Locate the cell with the specified text and output its [x, y] center coordinate. 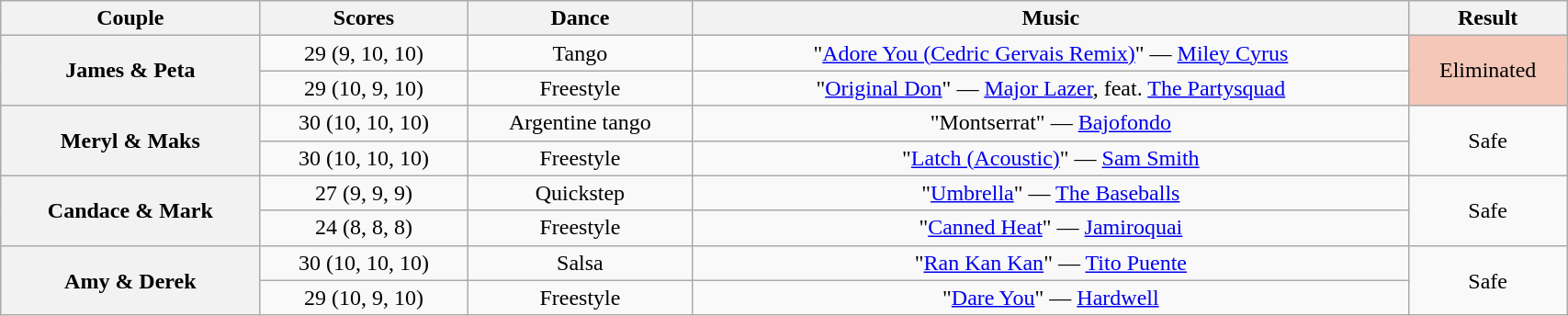
Tango [581, 53]
"Dare You" — Hardwell [1051, 298]
"Original Don" — Major Lazer, feat. The Partysquad [1051, 88]
29 (9, 10, 10) [364, 53]
James & Peta [130, 71]
"Latch (Acoustic)" — Sam Smith [1051, 158]
27 (9, 9, 9) [364, 193]
Candace & Mark [130, 210]
Result [1488, 18]
Salsa [581, 263]
"Umbrella" — The Baseballs [1051, 193]
Couple [130, 18]
Music [1051, 18]
Quickstep [581, 193]
24 (8, 8, 8) [364, 228]
"Montserrat" — Bajofondo [1051, 123]
"Adore You (Cedric Gervais Remix)" — Miley Cyrus [1051, 53]
Scores [364, 18]
"Canned Heat" — Jamiroquai [1051, 228]
Eliminated [1488, 71]
Amy & Derek [130, 280]
"Ran Kan Kan" — Tito Puente [1051, 263]
Meryl & Maks [130, 141]
Argentine tango [581, 123]
Dance [581, 18]
